Find where the given text appears and provide that cell's center as [x, y] coordinate. 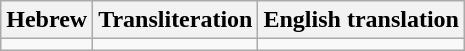
English translation [361, 20]
Hebrew [47, 20]
Transliteration [176, 20]
